Pinpoint the cell where the given text exists, returning its [x, y] midpoint coordinate. 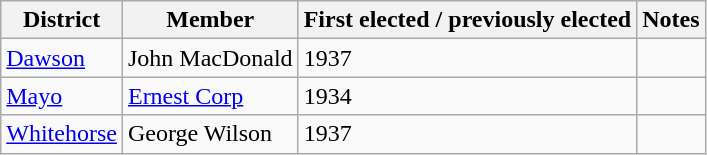
1934 [468, 96]
Dawson [62, 58]
Notes [671, 20]
George Wilson [210, 134]
District [62, 20]
Whitehorse [62, 134]
First elected / previously elected [468, 20]
John MacDonald [210, 58]
Ernest Corp [210, 96]
Mayo [62, 96]
Member [210, 20]
